Locate the cell with the specified text and output its [x, y] center coordinate. 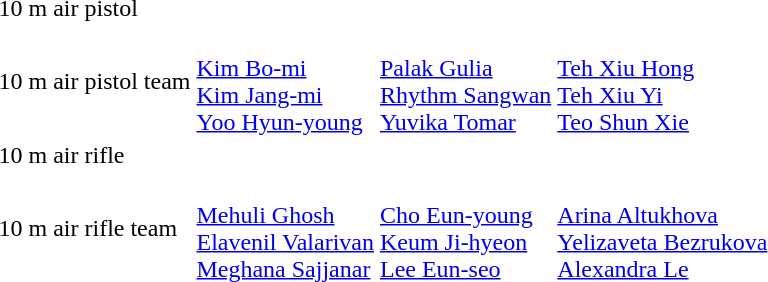
Palak GuliaRhythm SangwanYuvika Tomar [465, 82]
Kim Bo-miKim Jang-miYoo Hyun-young [285, 82]
